For the text-containing cell, return its midpoint in (X, Y) coordinate format. 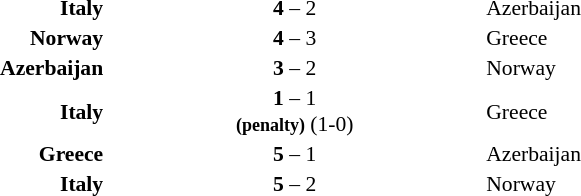
1 – 1(penalty) (1-0) (294, 111)
4 – 3 (294, 38)
5 – 1 (294, 154)
3 – 2 (294, 68)
